Determine the (X, Y) coordinate at the center of the cell enclosing the given text.  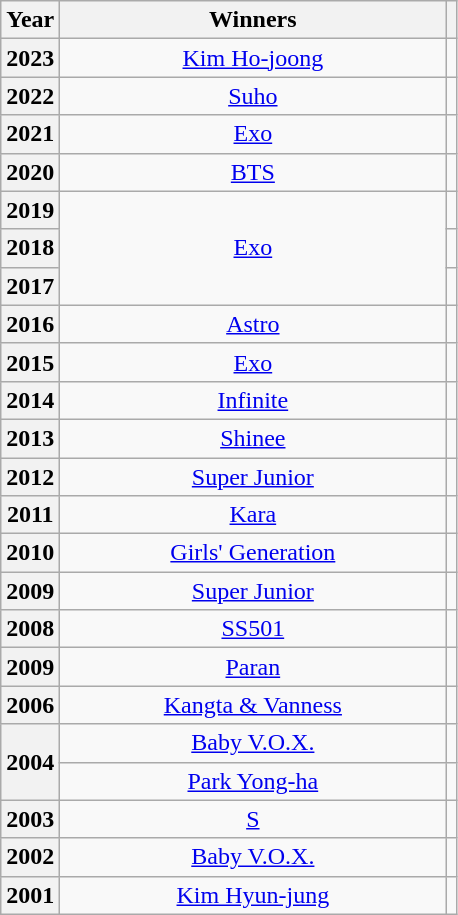
2006 (30, 705)
BTS (253, 172)
2013 (30, 438)
2014 (30, 400)
Infinite (253, 400)
2021 (30, 134)
2023 (30, 58)
2018 (30, 248)
2016 (30, 324)
SS501 (253, 629)
Kangta & Vanness (253, 705)
Park Yong-ha (253, 781)
Shinee (253, 438)
Girls' Generation (253, 553)
Kara (253, 515)
Winners (253, 20)
Kim Hyun-jung (253, 895)
2022 (30, 96)
S (253, 819)
2010 (30, 553)
2019 (30, 210)
2011 (30, 515)
2017 (30, 286)
2003 (30, 819)
2004 (30, 762)
Suho (253, 96)
Astro (253, 324)
2008 (30, 629)
2002 (30, 857)
2020 (30, 172)
Year (30, 20)
Paran (253, 667)
Kim Ho-joong (253, 58)
2012 (30, 477)
2015 (30, 362)
2001 (30, 895)
